Provide the (X, Y) coordinate of the cell's center where the given text is located.  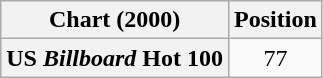
Chart (2000) (115, 20)
US Billboard Hot 100 (115, 58)
Position (276, 20)
77 (276, 58)
